Provide the (X, Y) coordinate of the cell's center where the given text is located.  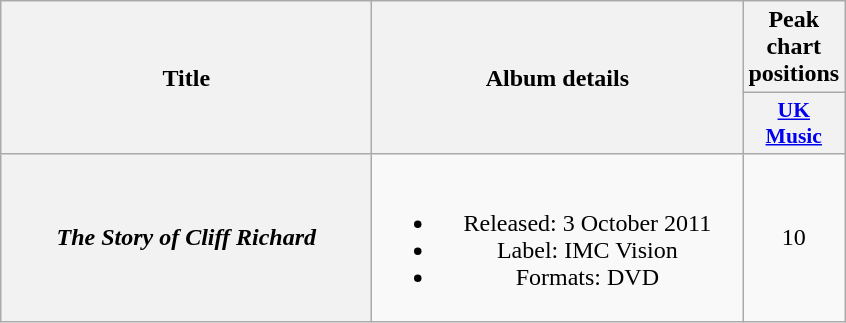
UKMusic (794, 124)
Album details (558, 78)
Peak chart positions (794, 47)
The Story of Cliff Richard (186, 238)
10 (794, 238)
Released: 3 October 2011Label: IMC VisionFormats: DVD (558, 238)
Title (186, 78)
